From the cell containing the given text, extract its center point as [x, y] coordinate. 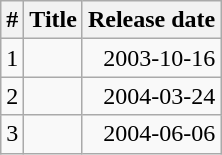
Release date [151, 20]
2004-06-06 [151, 134]
1 [12, 58]
# [12, 20]
2004-03-24 [151, 96]
Title [54, 20]
3 [12, 134]
2 [12, 96]
2003-10-16 [151, 58]
